From the cell containing the given text, extract its center point as (x, y) coordinate. 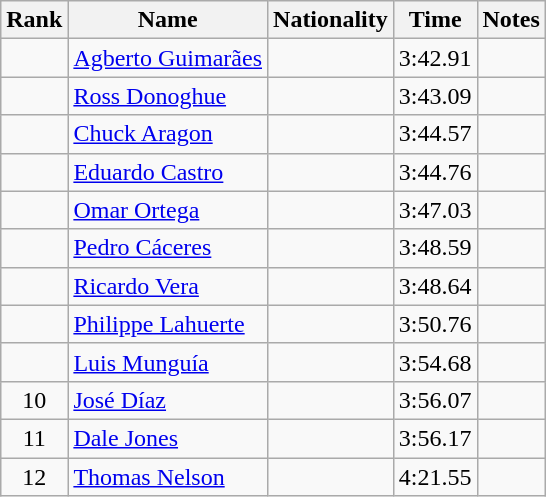
Ross Donoghue (168, 96)
Agberto Guimarães (168, 58)
Time (435, 20)
3:48.64 (435, 286)
Omar Ortega (168, 210)
Notes (511, 20)
3:56.17 (435, 438)
Pedro Cáceres (168, 248)
3:43.09 (435, 96)
Philippe Lahuerte (168, 324)
Thomas Nelson (168, 477)
Name (168, 20)
3:54.68 (435, 362)
Luis Munguía (168, 362)
Ricardo Vera (168, 286)
José Díaz (168, 400)
4:21.55 (435, 477)
3:56.07 (435, 400)
3:42.91 (435, 58)
Eduardo Castro (168, 172)
Rank (34, 20)
3:50.76 (435, 324)
Dale Jones (168, 438)
10 (34, 400)
Nationality (331, 20)
3:44.57 (435, 134)
3:48.59 (435, 248)
3:44.76 (435, 172)
12 (34, 477)
Chuck Aragon (168, 134)
3:47.03 (435, 210)
11 (34, 438)
